Locate the cell with the specified text and output its (X, Y) center coordinate. 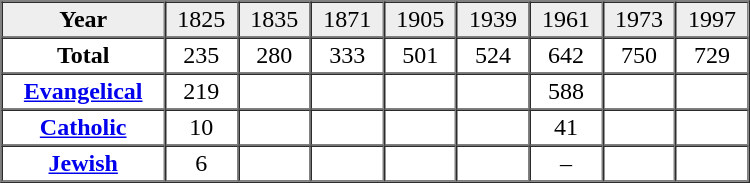
1825 (202, 20)
1905 (420, 20)
10 (202, 128)
750 (640, 56)
Jewish (84, 164)
Total (84, 56)
642 (566, 56)
524 (494, 56)
501 (420, 56)
41 (566, 128)
– (566, 164)
6 (202, 164)
588 (566, 92)
Catholic (84, 128)
1835 (274, 20)
333 (348, 56)
219 (202, 92)
1973 (640, 20)
Year (84, 20)
729 (712, 56)
1939 (494, 20)
280 (274, 56)
Evangelical (84, 92)
1997 (712, 20)
235 (202, 56)
1961 (566, 20)
1871 (348, 20)
